Provide the [X, Y] coordinate of the cell's center where the given text is located.  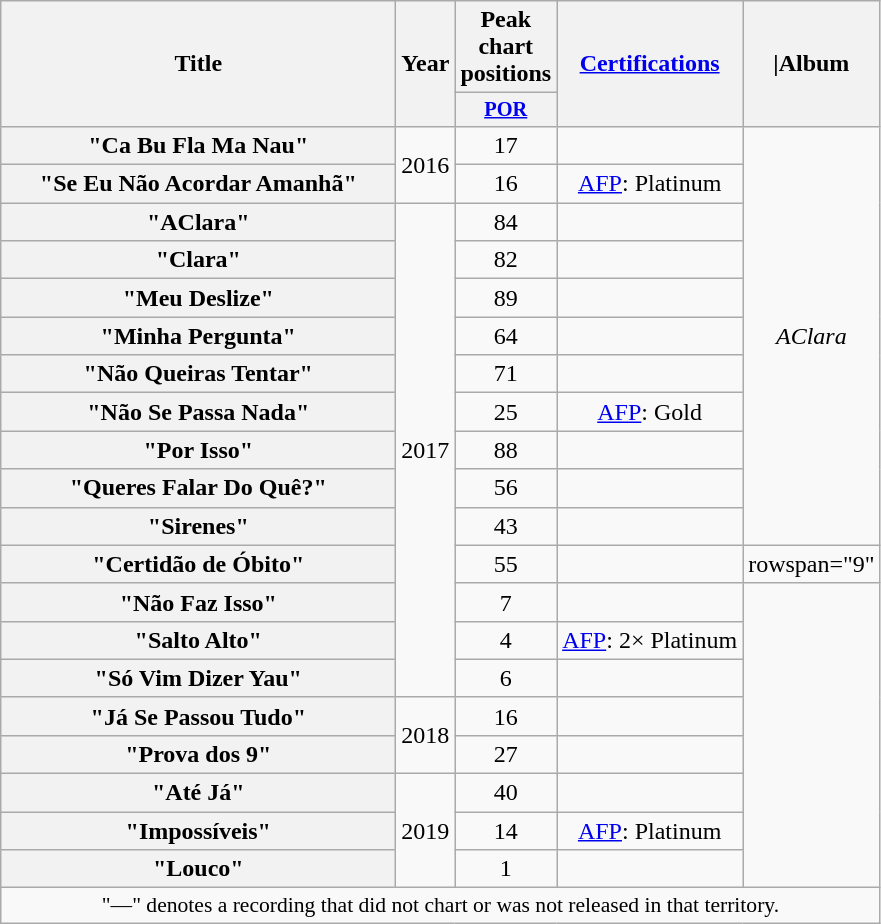
"Salto Alto" [198, 640]
AFP: 2× Platinum [650, 640]
"Clara" [198, 260]
2016 [426, 164]
2018 [426, 735]
"Queres Falar Do Quê?" [198, 488]
"Não Faz Isso" [198, 602]
"Louco" [198, 869]
6 [506, 678]
"Impossíveis" [198, 831]
27 [506, 754]
84 [506, 222]
82 [506, 260]
Certifications [650, 64]
"Não Queiras Tentar" [198, 374]
14 [506, 831]
"Até Já" [198, 793]
AFP: Gold [650, 412]
POR [506, 110]
"Ca Bu Fla Ma Nau" [198, 145]
"Prova dos 9" [198, 754]
4 [506, 640]
"Se Eu Não Acordar Amanhã" [198, 184]
2019 [426, 831]
"Certidão de Óbito" [198, 564]
rowspan="9" [812, 564]
88 [506, 450]
64 [506, 336]
7 [506, 602]
40 [506, 793]
71 [506, 374]
55 [506, 564]
2017 [426, 450]
"Por Isso" [198, 450]
|Album [812, 64]
"—" denotes a recording that did not chart or was not released in that territory. [440, 906]
AClara [812, 336]
17 [506, 145]
Title [198, 64]
Peak chart positions [506, 47]
89 [506, 298]
"Minha Pergunta" [198, 336]
"Meu Deslize" [198, 298]
1 [506, 869]
"Não Se Passa Nada" [198, 412]
56 [506, 488]
Year [426, 64]
25 [506, 412]
"Já Se Passou Tudo" [198, 716]
"Só Vim Dizer Yau" [198, 678]
"Sirenes" [198, 526]
"AClara" [198, 222]
43 [506, 526]
